Find where the given text appears and provide that cell's center as [X, Y] coordinate. 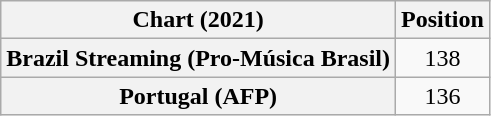
Brazil Streaming (Pro-Música Brasil) [198, 58]
136 [443, 96]
Portugal (AFP) [198, 96]
Position [443, 20]
138 [443, 58]
Chart (2021) [198, 20]
